Locate the cell with the specified text and output its (x, y) center coordinate. 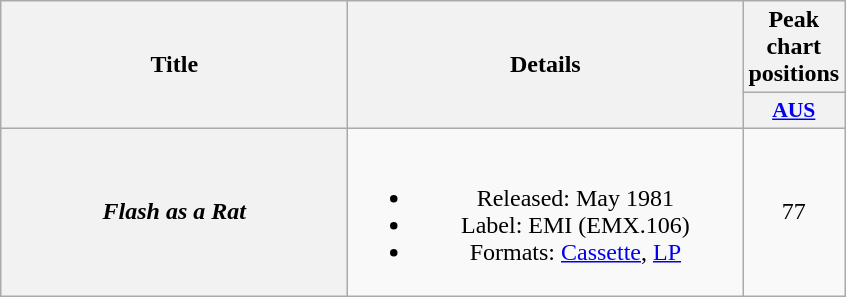
Title (174, 65)
Flash as a Rat (174, 212)
AUS (794, 111)
77 (794, 212)
Released: May 1981Label: EMI (EMX.106)Formats: Cassette, LP (546, 212)
Details (546, 65)
Peak chart positions (794, 47)
